Return the (x, y) coordinate for the center point of the cell that contains the specified text.  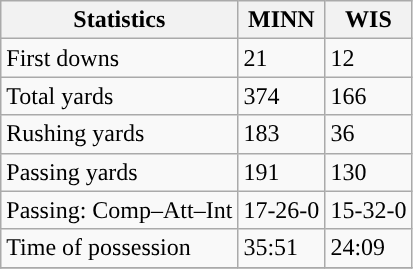
191 (282, 172)
166 (368, 96)
130 (368, 172)
17-26-0 (282, 210)
183 (282, 134)
35:51 (282, 248)
24:09 (368, 248)
21 (282, 58)
15-32-0 (368, 210)
Passing yards (120, 172)
Time of possession (120, 248)
Rushing yards (120, 134)
36 (368, 134)
WIS (368, 20)
First downs (120, 58)
12 (368, 58)
Passing: Comp–Att–Int (120, 210)
Statistics (120, 20)
MINN (282, 20)
374 (282, 96)
Total yards (120, 96)
